Search for the cell housing the specified text and yield its (X, Y) center coordinate. 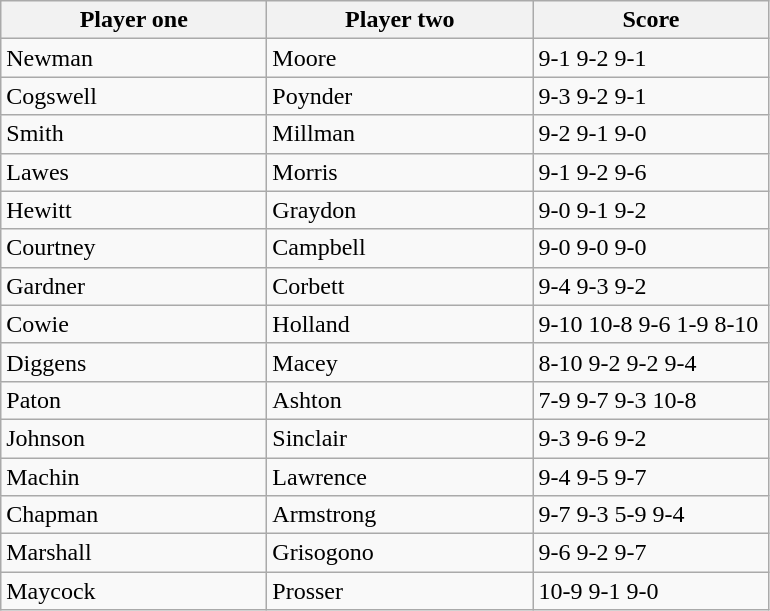
Smith (134, 134)
9-1 9-2 9-6 (651, 172)
Hewitt (134, 210)
8-10 9-2 9-2 9-4 (651, 362)
9-0 9-0 9-0 (651, 248)
9-0 9-1 9-2 (651, 210)
Grisogono (400, 553)
Macey (400, 362)
Millman (400, 134)
Johnson (134, 438)
Prosser (400, 591)
Holland (400, 324)
9-4 9-3 9-2 (651, 286)
Maycock (134, 591)
Poynder (400, 96)
Corbett (400, 286)
9-10 10-8 9-6 1-9 8-10 (651, 324)
Cogswell (134, 96)
Lawes (134, 172)
9-4 9-5 9-7 (651, 477)
Ashton (400, 400)
Graydon (400, 210)
9-6 9-2 9-7 (651, 553)
Player two (400, 20)
Diggens (134, 362)
Gardner (134, 286)
10-9 9-1 9-0 (651, 591)
Cowie (134, 324)
9-7 9-3 5-9 9-4 (651, 515)
9-3 9-2 9-1 (651, 96)
Score (651, 20)
Armstrong (400, 515)
9-2 9-1 9-0 (651, 134)
Paton (134, 400)
Chapman (134, 515)
9-1 9-2 9-1 (651, 58)
Lawrence (400, 477)
Sinclair (400, 438)
Machin (134, 477)
Courtney (134, 248)
Marshall (134, 553)
Moore (400, 58)
7-9 9-7 9-3 10-8 (651, 400)
Player one (134, 20)
Campbell (400, 248)
Morris (400, 172)
Newman (134, 58)
9-3 9-6 9-2 (651, 438)
